Return the [x, y] coordinate for the center point of the cell that contains the specified text.  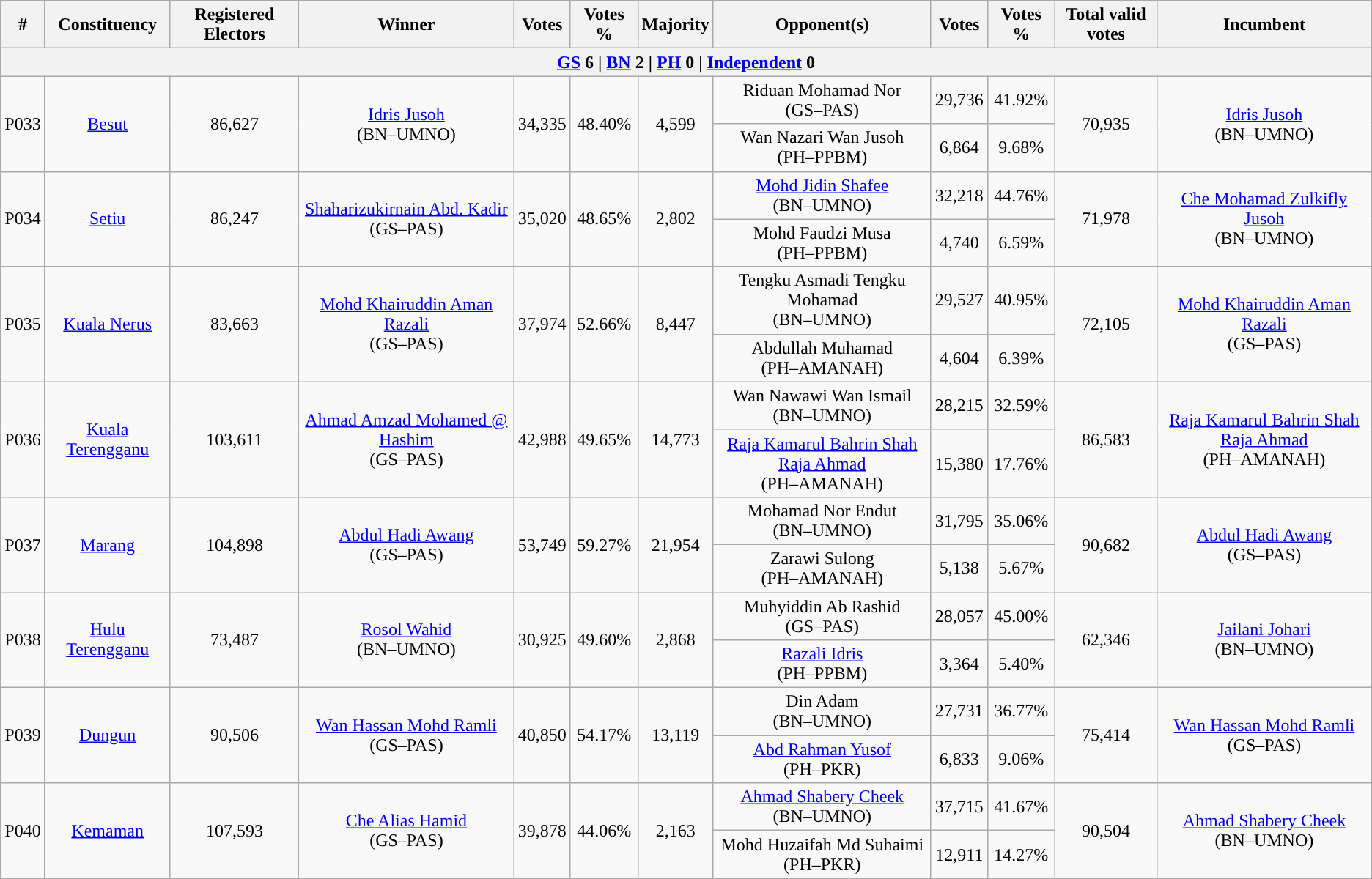
53,749 [542, 544]
86,247 [235, 219]
6,864 [959, 148]
86,627 [235, 124]
Riduan Mohamad Nor(GS–PAS) [822, 100]
Ahmad Amzad Mohamed @ Hashim(GS–PAS) [407, 439]
GS 6 | BN 2 | PH 0 | Independent 0 [686, 62]
4,740 [959, 243]
27,731 [959, 712]
4,599 [676, 124]
Muhyiddin Ab Rashid(GS–PAS) [822, 615]
Total valid votes [1105, 25]
5.67% [1021, 568]
5,138 [959, 568]
12,911 [959, 854]
70,935 [1105, 124]
86,583 [1105, 439]
Majority [676, 25]
45.00% [1021, 615]
8,447 [676, 324]
32,218 [959, 195]
13,119 [676, 735]
40,850 [542, 735]
41.67% [1021, 807]
72,105 [1105, 324]
9.68% [1021, 148]
P039 [23, 735]
17.76% [1021, 463]
103,611 [235, 439]
Shaharizukirnain Abd. Kadir(GS–PAS) [407, 219]
36.77% [1021, 712]
30,925 [542, 639]
Zarawi Sulong(PH–AMANAH) [822, 568]
6,833 [959, 759]
3,364 [959, 664]
28,057 [959, 615]
29,527 [959, 300]
62,346 [1105, 639]
44.06% [604, 831]
14,773 [676, 439]
Razali Idris(PH–PPBM) [822, 664]
P040 [23, 831]
# [23, 25]
Besut [107, 124]
2,163 [676, 831]
6.59% [1021, 243]
P034 [23, 219]
Abd Rahman Yusof(PH–PKR) [822, 759]
Hulu Terengganu [107, 639]
83,663 [235, 324]
54.17% [604, 735]
31,795 [959, 520]
Mohd Faudzi Musa(PH–PPBM) [822, 243]
P035 [23, 324]
73,487 [235, 639]
Tengku Asmadi Tengku Mohamad(BN–UMNO) [822, 300]
71,978 [1105, 219]
Kuala Terengganu [107, 439]
37,715 [959, 807]
Che Mohamad Zulkifly Jusoh(BN–UMNO) [1265, 219]
Che Alias Hamid(GS–PAS) [407, 831]
2,802 [676, 219]
39,878 [542, 831]
5.40% [1021, 664]
2,868 [676, 639]
4,604 [959, 357]
59.27% [604, 544]
44.76% [1021, 195]
P033 [23, 124]
37,974 [542, 324]
41.92% [1021, 100]
32.59% [1021, 406]
28,215 [959, 406]
35.06% [1021, 520]
48.65% [604, 219]
Winner [407, 25]
P037 [23, 544]
9.06% [1021, 759]
15,380 [959, 463]
90,504 [1105, 831]
Kemaman [107, 831]
Wan Nawawi Wan Ismail(BN–UMNO) [822, 406]
Opponent(s) [822, 25]
Din Adam(BN–UMNO) [822, 712]
Mohd Jidin Shafee(BN–UMNO) [822, 195]
Mohd Huzaifah Md Suhaimi(PH–PKR) [822, 854]
104,898 [235, 544]
Kuala Nerus [107, 324]
P036 [23, 439]
34,335 [542, 124]
Constituency [107, 25]
52.66% [604, 324]
90,682 [1105, 544]
107,593 [235, 831]
21,954 [676, 544]
49.60% [604, 639]
Registered Electors [235, 25]
14.27% [1021, 854]
Jailani Johari(BN–UMNO) [1265, 639]
40.95% [1021, 300]
48.40% [604, 124]
49.65% [604, 439]
Wan Nazari Wan Jusoh(PH–PPBM) [822, 148]
Abdullah Muhamad(PH–AMANAH) [822, 357]
Incumbent [1265, 25]
35,020 [542, 219]
Setiu [107, 219]
Marang [107, 544]
Mohamad Nor Endut(BN–UMNO) [822, 520]
75,414 [1105, 735]
6.39% [1021, 357]
90,506 [235, 735]
Rosol Wahid(BN–UMNO) [407, 639]
29,736 [959, 100]
42,988 [542, 439]
P038 [23, 639]
Dungun [107, 735]
